Locate the cell with the specified text and output its [X, Y] center coordinate. 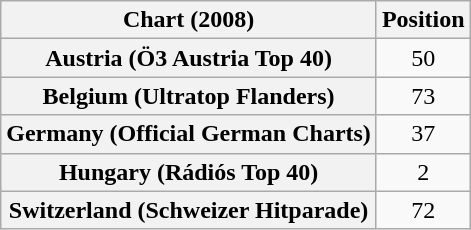
72 [423, 210]
37 [423, 134]
50 [423, 58]
73 [423, 96]
Austria (Ö3 Austria Top 40) [189, 58]
2 [423, 172]
Belgium (Ultratop Flanders) [189, 96]
Position [423, 20]
Chart (2008) [189, 20]
Germany (Official German Charts) [189, 134]
Hungary (Rádiós Top 40) [189, 172]
Switzerland (Schweizer Hitparade) [189, 210]
